Return (x, y) of the center of cell containing provided text 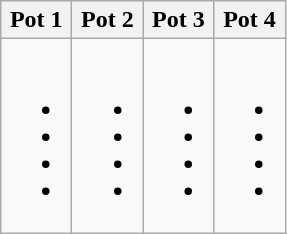
Pot 1 (36, 20)
Pot 2 (108, 20)
Pot 4 (250, 20)
Pot 3 (178, 20)
